Provide the (X, Y) coordinate of the cell's center where the given text is located.  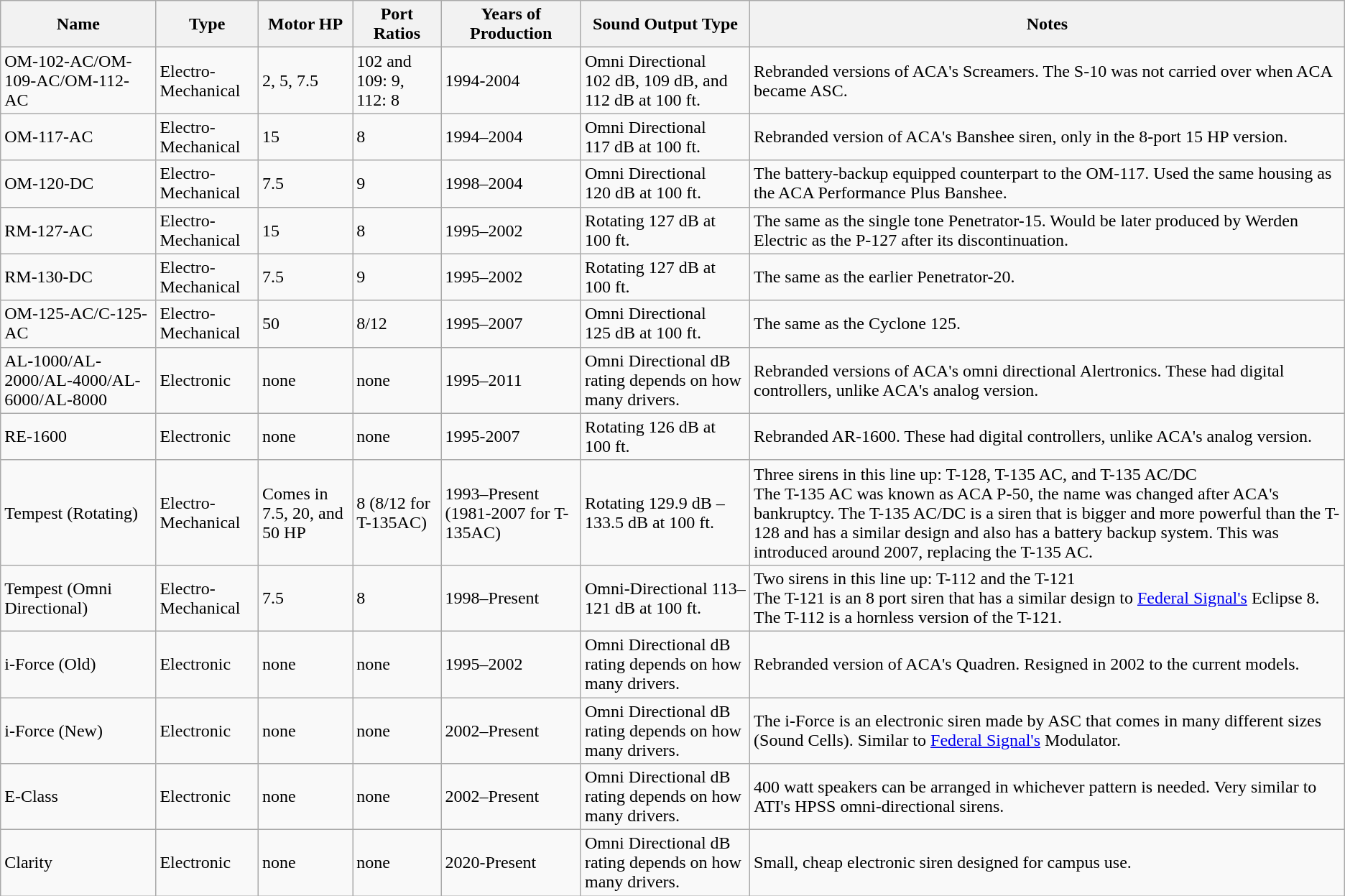
102 and 109: 9, 112: 8 (397, 80)
Omni Directional 125 dB at 100 ft. (665, 323)
1995–2011 (511, 380)
Clarity (78, 863)
OM-102-AC/OM-109-AC/OM-112-AC (78, 80)
OM-125-AC/C-125-AC (78, 323)
RM-127-AC (78, 230)
2020-Present (511, 863)
1998–2004 (511, 184)
1995–2007 (511, 323)
1998–Present (511, 598)
1993–Present (1981-2007 for T-135AC) (511, 512)
Years of Production (511, 24)
i-Force (New) (78, 730)
Comes in 7.5, 20, and 50 HP (306, 512)
Type (207, 24)
Small, cheap electronic siren designed for campus use. (1048, 863)
E-Class (78, 797)
Rebranded version of ACA's Quadren. Resigned in 2002 to the current models. (1048, 664)
Port Ratios (397, 24)
2, 5, 7.5 (306, 80)
The battery-backup equipped counterpart to the OM-117. Used the same housing as the ACA Performance Plus Banshee. (1048, 184)
8/12 (397, 323)
Tempest (Omni Directional) (78, 598)
Sound Output Type (665, 24)
RE-1600 (78, 437)
The same as the Cyclone 125. (1048, 323)
Notes (1048, 24)
Rebranded AR-1600. These had digital controllers, unlike ACA's analog version. (1048, 437)
Omni Directional 102 dB, 109 dB, and 112 dB at 100 ft. (665, 80)
Omni Directional 117 dB at 100 ft. (665, 137)
i-Force (Old) (78, 664)
Omni-Directional 113–121 dB at 100 ft. (665, 598)
The same as the single tone Penetrator-15. Would be later produced by Werden Electric as the P-127 after its discontinuation. (1048, 230)
Tempest (Rotating) (78, 512)
Rebranded version of ACA's Banshee siren, only in the 8-port 15 HP version. (1048, 137)
400 watt speakers can be arranged in whichever pattern is needed. Very similar to ATI's HPSS omni-directional sirens. (1048, 797)
Motor HP (306, 24)
Rebranded versions of ACA's omni directional Alertronics. These had digital controllers, unlike ACA's analog version. (1048, 380)
The same as the earlier Penetrator-20. (1048, 277)
AL-1000/AL-2000/AL-4000/AL-6000/AL-8000 (78, 380)
Omni Directional 120 dB at 100 ft. (665, 184)
Name (78, 24)
OM-117-AC (78, 137)
1994-2004 (511, 80)
Rotating 129.9 dB – 133.5 dB at 100 ft. (665, 512)
The i-Force is an electronic siren made by ASC that comes in many different sizes (Sound Cells). Similar to Federal Signal's Modulator. (1048, 730)
Rotating 126 dB at 100 ft. (665, 437)
1995-2007 (511, 437)
50 (306, 323)
1994–2004 (511, 137)
OM-120-DC (78, 184)
Rebranded versions of ACA's Screamers. The S-10 was not carried over when ACA became ASC. (1048, 80)
RM-130-DC (78, 277)
8 (8/12 for T-135AC) (397, 512)
